Search for the cell housing the specified text and yield its [x, y] center coordinate. 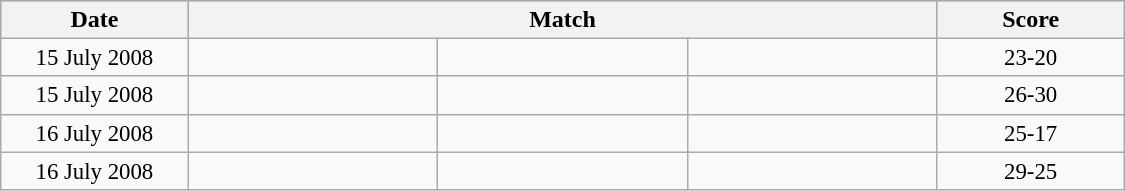
Date [94, 20]
23-20 [1030, 58]
Score [1030, 20]
Match [562, 20]
26-30 [1030, 95]
25-17 [1030, 133]
29-25 [1030, 171]
